Locate the cell with the specified text and output its (x, y) center coordinate. 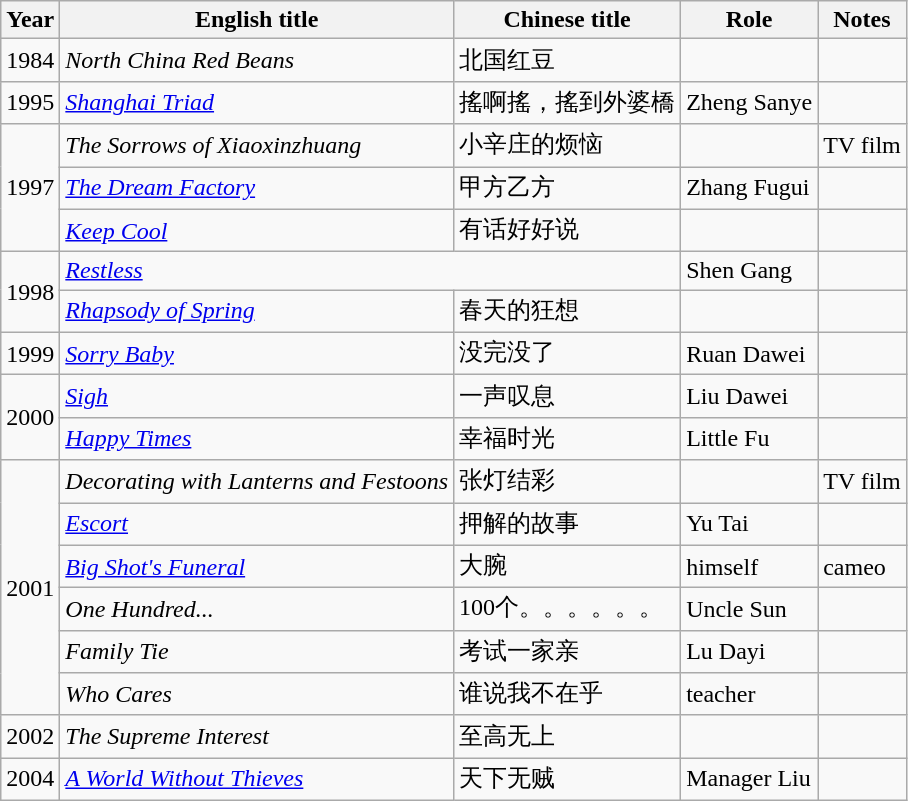
The Supreme Interest (257, 736)
Chinese title (568, 20)
Restless (370, 271)
Sorry Baby (257, 354)
Notes (862, 20)
2004 (30, 780)
Who Cares (257, 694)
Shanghai Triad (257, 102)
Shen Gang (750, 271)
春天的狂想 (568, 312)
The Sorrows of Xiaoxinzhuang (257, 146)
One Hundred... (257, 610)
Ruan Dawei (750, 354)
teacher (750, 694)
张灯结彩 (568, 482)
1999 (30, 354)
Liu Dawei (750, 396)
Uncle Sun (750, 610)
Happy Times (257, 438)
大腕 (568, 566)
一声叹息 (568, 396)
2002 (30, 736)
Lu Dayi (750, 652)
cameo (862, 566)
Escort (257, 524)
2000 (30, 418)
himself (750, 566)
谁说我不在乎 (568, 694)
The Dream Factory (257, 188)
1995 (30, 102)
Manager Liu (750, 780)
1998 (30, 292)
没完没了 (568, 354)
Sigh (257, 396)
至高无上 (568, 736)
2001 (30, 588)
English title (257, 20)
Family Tie (257, 652)
100个。。。。。。 (568, 610)
Keep Cool (257, 230)
Role (750, 20)
北国红豆 (568, 60)
Zhang Fugui (750, 188)
有话好好说 (568, 230)
Year (30, 20)
小辛庄的烦恼 (568, 146)
甲方乙方 (568, 188)
1984 (30, 60)
考试一家亲 (568, 652)
押解的故事 (568, 524)
Big Shot's Funeral (257, 566)
幸福时光 (568, 438)
Decorating with Lanterns and Festoons (257, 482)
Yu Tai (750, 524)
A World Without Thieves (257, 780)
天下无贼 (568, 780)
Rhapsody of Spring (257, 312)
1997 (30, 188)
North China Red Beans (257, 60)
Little Fu (750, 438)
搖啊搖，搖到外婆橋 (568, 102)
Zheng Sanye (750, 102)
